Return (x, y) of the center of cell containing provided text 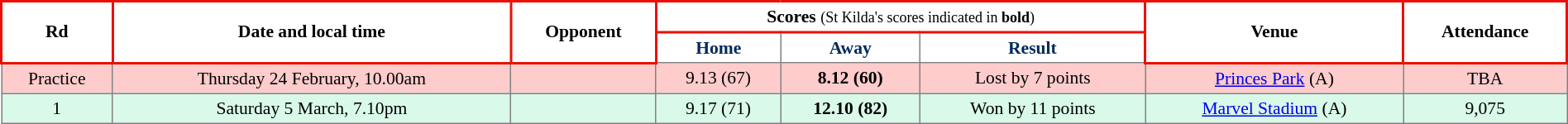
Home (718, 48)
Marvel Stadium (A) (1274, 107)
9,075 (1485, 107)
Date and local time (312, 32)
Result (1033, 48)
Lost by 7 points (1033, 78)
TBA (1485, 78)
Venue (1274, 32)
Won by 11 points (1033, 107)
Attendance (1485, 32)
9.17 (71) (718, 107)
1 (57, 107)
Saturday 5 March, 7.10pm (312, 107)
Away (850, 48)
8.12 (60) (850, 78)
Rd (57, 32)
Thursday 24 February, 10.00am (312, 78)
12.10 (82) (850, 107)
9.13 (67) (718, 78)
Practice (57, 78)
Opponent (584, 32)
Princes Park (A) (1274, 78)
Scores (St Kilda's scores indicated in bold) (901, 17)
